Output the (x, y) coordinate of the center of the cell containing the given text.  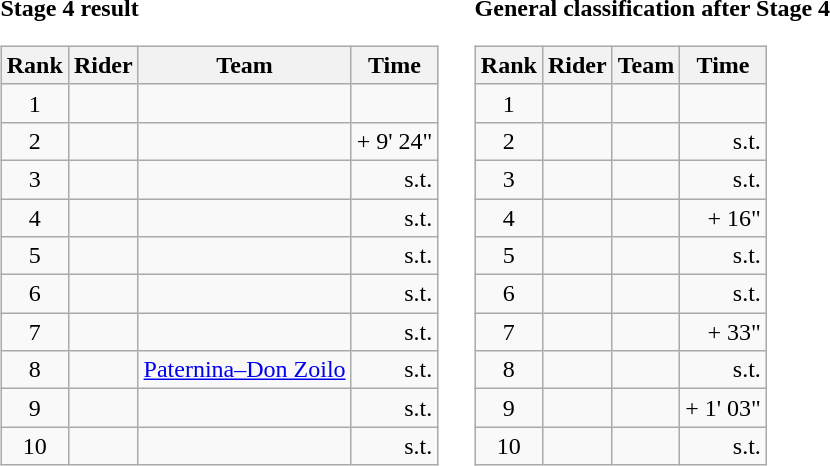
Paternina–Don Zoilo (244, 370)
+ 9' 24" (394, 141)
+ 33" (724, 332)
+ 16" (724, 217)
+ 1' 03" (724, 408)
